Return the [X, Y] coordinate for the center point of the cell that contains the specified text.  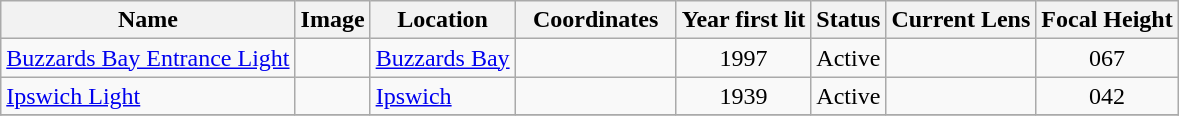
067 [1107, 58]
Status [848, 20]
Current Lens [961, 20]
Image [332, 20]
Buzzards Bay [442, 58]
1939 [744, 96]
Ipswich [442, 96]
Year first lit [744, 20]
Focal Height [1107, 20]
Location [442, 20]
1997 [744, 58]
Ipswich Light [148, 96]
042 [1107, 96]
Name [148, 20]
Coordinates [596, 20]
Buzzards Bay Entrance Light [148, 58]
